Scan for the cell matching the given text and deliver its [X, Y] coordinate at center. 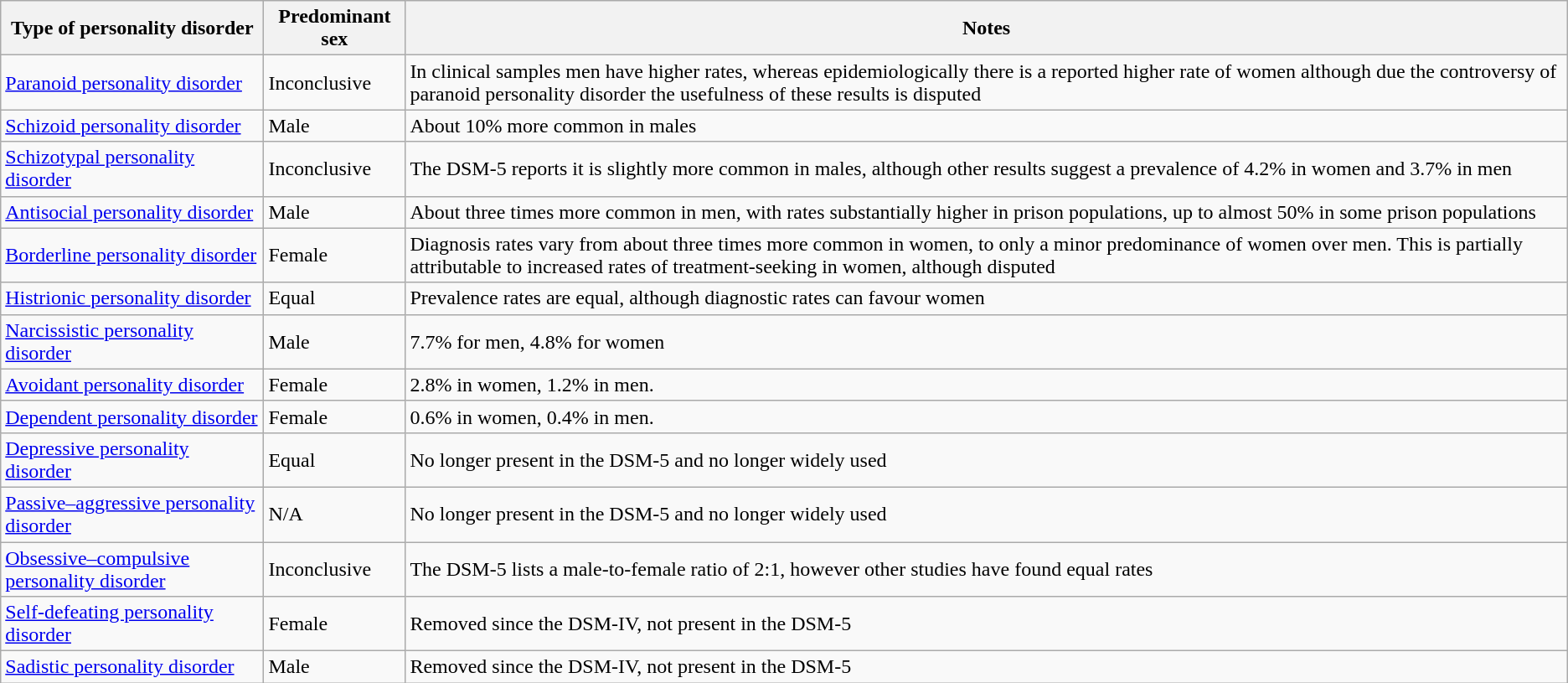
Paranoid personality disorder [132, 82]
Histrionic personality disorder [132, 298]
0.6% in women, 0.4% in men. [987, 417]
Borderline personality disorder [132, 255]
Schizoid personality disorder [132, 126]
Antisocial personality disorder [132, 212]
7.7% for men, 4.8% for women [987, 342]
Self-defeating personality disorder [132, 623]
Dependent personality disorder [132, 417]
Depressive personality disorder [132, 459]
Notes [987, 28]
The DSM-5 reports it is slightly more common in males, although other results suggest a prevalence of 4.2% in women and 3.7% in men [987, 169]
2.8% in women, 1.2% in men. [987, 385]
Sadistic personality disorder [132, 667]
Obsessive–compulsive personality disorder [132, 568]
About three times more common in men, with rates substantially higher in prison populations, up to almost 50% in some prison populations [987, 212]
Narcissistic personality disorder [132, 342]
The DSM-5 lists a male-to-female ratio of 2:1, however other studies have found equal rates [987, 568]
Avoidant personality disorder [132, 385]
Prevalence rates are equal, although diagnostic rates can favour women [987, 298]
Passive–aggressive personality disorder [132, 515]
Schizotypal personality disorder [132, 169]
N/A [335, 515]
Type of personality disorder [132, 28]
About 10% more common in males [987, 126]
Predominant sex [335, 28]
